Locate the cell with the specified text and output its (X, Y) center coordinate. 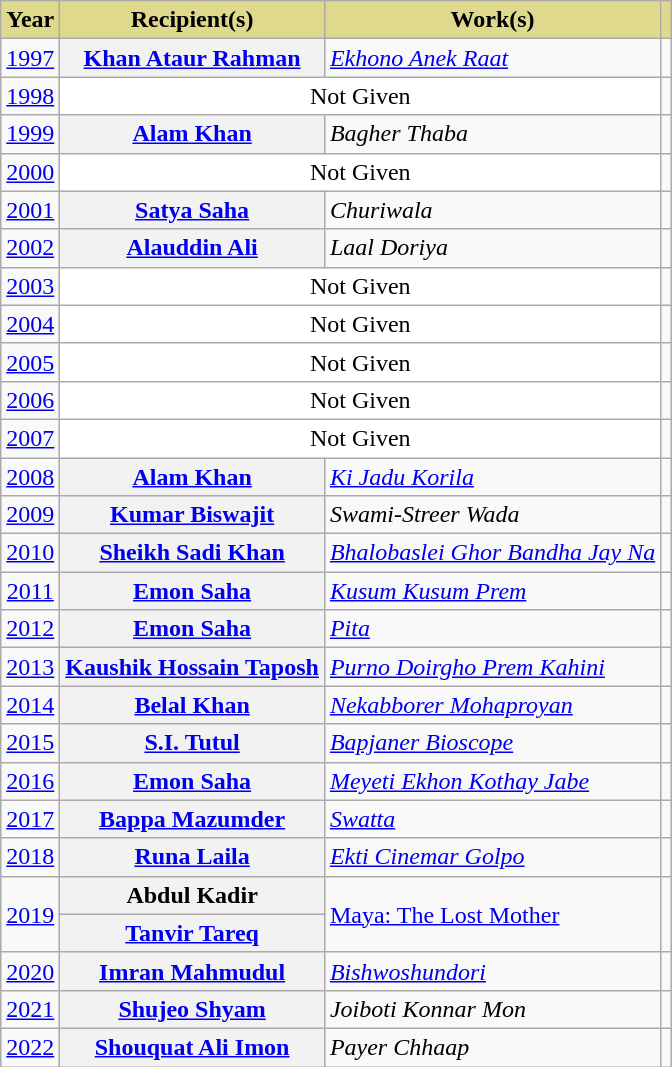
Tanvir Tareq (192, 933)
2018 (30, 857)
Bapjaner Bioscope (492, 743)
Bishwoshundori (492, 971)
2008 (30, 477)
Shujeo Shyam (192, 1009)
Khan Ataur Rahman (192, 58)
2006 (30, 400)
2022 (30, 1047)
2002 (30, 248)
2000 (30, 172)
Belal Khan (192, 705)
1997 (30, 58)
Meyeti Ekhon Kothay Jabe (492, 781)
Kumar Biswajit (192, 515)
Maya: The Lost Mother (492, 914)
S.I. Tutul (192, 743)
Satya Saha (192, 210)
Sheikh Sadi Khan (192, 553)
Pita (492, 629)
2013 (30, 667)
Year (30, 20)
Churiwala (492, 210)
Joiboti Konnar Mon (492, 1009)
Alauddin Ali (192, 248)
2015 (30, 743)
2017 (30, 819)
Purno Doirgho Prem Kahini (492, 667)
2004 (30, 324)
1999 (30, 134)
Swatta (492, 819)
Bhalobaslei Ghor Bandha Jay Na (492, 553)
Nekabborer Mohaproyan (492, 705)
Bagher Thaba (492, 134)
Work(s) (492, 20)
Runa Laila (192, 857)
Payer Chhaap (492, 1047)
Ekti Cinemar Golpo (492, 857)
2014 (30, 705)
2020 (30, 971)
2003 (30, 286)
Ki Jadu Korila (492, 477)
2021 (30, 1009)
Swami-Streer Wada (492, 515)
Imran Mahmudul (192, 971)
1998 (30, 96)
2001 (30, 210)
2010 (30, 553)
Shouquat Ali Imon (192, 1047)
2009 (30, 515)
2019 (30, 914)
2016 (30, 781)
Kaushik Hossain Taposh (192, 667)
2011 (30, 591)
2012 (30, 629)
Ekhono Anek Raat (492, 58)
Laal Doriya (492, 248)
2005 (30, 362)
2007 (30, 438)
Kusum Kusum Prem (492, 591)
Bappa Mazumder (192, 819)
Recipient(s) (192, 20)
Abdul Kadir (192, 895)
